Detect which cell encompasses the target text, then output its [X, Y] center coordinate. 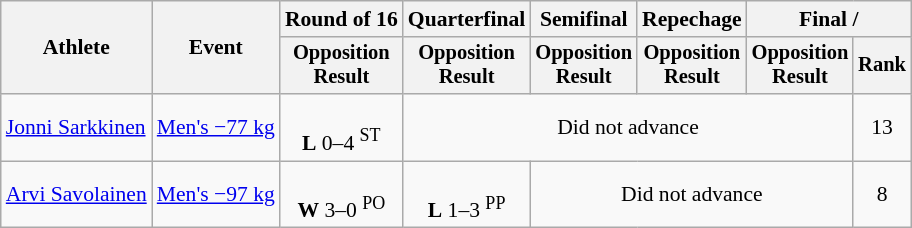
Round of 16 [342, 19]
Arvi Savolainen [76, 194]
Event [216, 48]
L 0–4 ST [342, 128]
8 [882, 194]
Repechage [692, 19]
Jonni Sarkkinen [76, 128]
Athlete [76, 48]
Quarterfinal [467, 19]
Men's −77 kg [216, 128]
Men's −97 kg [216, 194]
Semifinal [584, 19]
L 1–3 PP [467, 194]
W 3–0 PO [342, 194]
Final / [829, 19]
13 [882, 128]
Rank [882, 66]
